Pinpoint the cell where the given text exists, returning its (X, Y) midpoint coordinate. 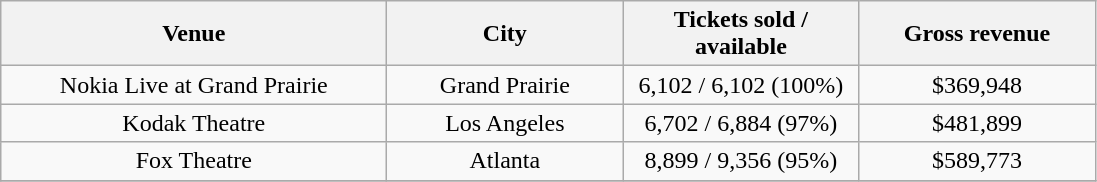
Tickets sold / available (741, 34)
$589,773 (977, 161)
Nokia Live at Grand Prairie (194, 85)
Kodak Theatre (194, 123)
Venue (194, 34)
Atlanta (505, 161)
$369,948 (977, 85)
Grand Prairie (505, 85)
$481,899 (977, 123)
City (505, 34)
Gross revenue (977, 34)
8,899 / 9,356 (95%) (741, 161)
6,102 / 6,102 (100%) (741, 85)
6,702 / 6,884 (97%) (741, 123)
Fox Theatre (194, 161)
Los Angeles (505, 123)
